Identify which cell holds the provided text, then report its (x, y) central coordinate. 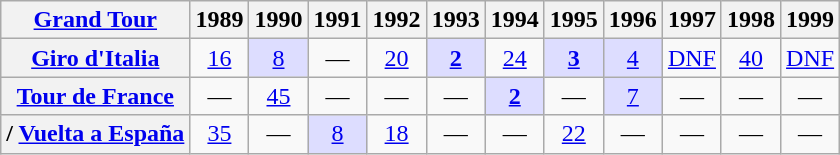
1990 (278, 20)
1999 (810, 20)
1996 (632, 20)
16 (220, 58)
45 (278, 96)
22 (574, 134)
35 (220, 134)
40 (750, 58)
7 (632, 96)
1998 (750, 20)
Tour de France (96, 96)
1997 (692, 20)
1991 (338, 20)
18 (396, 134)
1989 (220, 20)
1992 (396, 20)
3 (574, 58)
1995 (574, 20)
1993 (456, 20)
4 (632, 58)
Grand Tour (96, 20)
20 (396, 58)
1994 (514, 20)
24 (514, 58)
Giro d'Italia (96, 58)
/ Vuelta a España (96, 134)
